Search for the cell housing the specified text and yield its (X, Y) center coordinate. 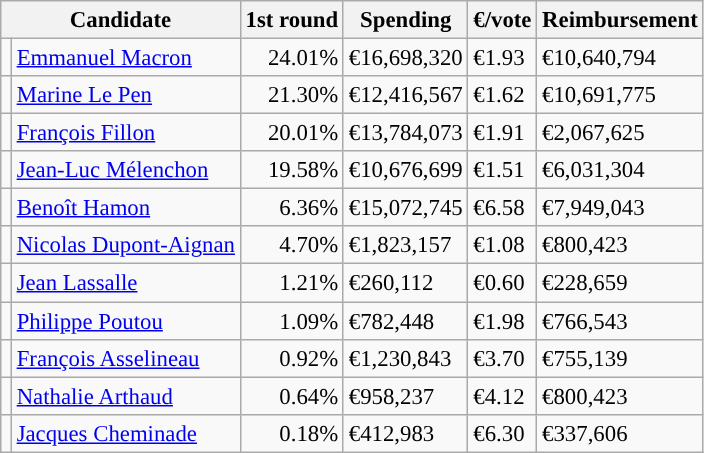
€1,823,157 (405, 245)
Philippe Poutou (126, 321)
Jean Lassalle (126, 283)
€958,237 (405, 396)
€7,949,043 (620, 208)
Candidate (120, 20)
€782,448 (405, 321)
0.18% (292, 433)
Jacques Cheminade (126, 433)
Spending (405, 20)
€260,112 (405, 283)
€10,640,794 (620, 58)
€228,659 (620, 283)
€1.51 (502, 170)
€1.98 (502, 321)
€1.93 (502, 58)
0.92% (292, 358)
€1.91 (502, 133)
€13,784,073 (405, 133)
Emmanuel Macron (126, 58)
21.30% (292, 95)
€/vote (502, 20)
€755,139 (620, 358)
24.01% (292, 58)
€3.70 (502, 358)
€6,031,304 (620, 170)
€16,698,320 (405, 58)
€10,691,775 (620, 95)
€1.62 (502, 95)
1st round (292, 20)
1.21% (292, 283)
François Fillon (126, 133)
€0.60 (502, 283)
Jean-Luc Mélenchon (126, 170)
€6.30 (502, 433)
20.01% (292, 133)
4.70% (292, 245)
Marine Le Pen (126, 95)
6.36% (292, 208)
€766,543 (620, 321)
€6.58 (502, 208)
1.09% (292, 321)
Nathalie Arthaud (126, 396)
€15,072,745 (405, 208)
0.64% (292, 396)
€1.08 (502, 245)
Nicolas Dupont-Aignan (126, 245)
19.58% (292, 170)
€12,416,567 (405, 95)
Reimbursement (620, 20)
€1,230,843 (405, 358)
€412,983 (405, 433)
€10,676,699 (405, 170)
François Asselineau (126, 358)
€2,067,625 (620, 133)
Benoît Hamon (126, 208)
€4.12 (502, 396)
€337,606 (620, 433)
